Capture the cell that displays the provided text and extract its (X, Y) central coordinate. 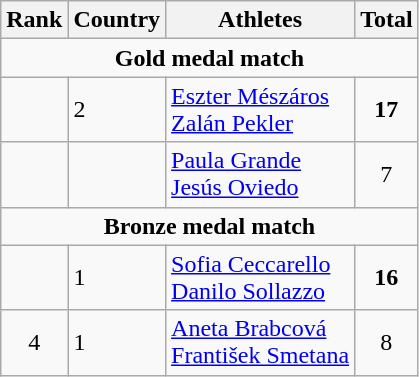
4 (34, 342)
Paula GrandeJesús Oviedo (260, 174)
2 (117, 110)
Gold medal match (210, 58)
Athletes (260, 20)
8 (387, 342)
Eszter MészárosZalán Pekler (260, 110)
16 (387, 278)
Sofia CeccarelloDanilo Sollazzo (260, 278)
17 (387, 110)
Country (117, 20)
Bronze medal match (210, 226)
Rank (34, 20)
7 (387, 174)
Aneta BrabcováFrantišek Smetana (260, 342)
Total (387, 20)
